Output the [x, y] coordinate of the center of the cell containing the given text.  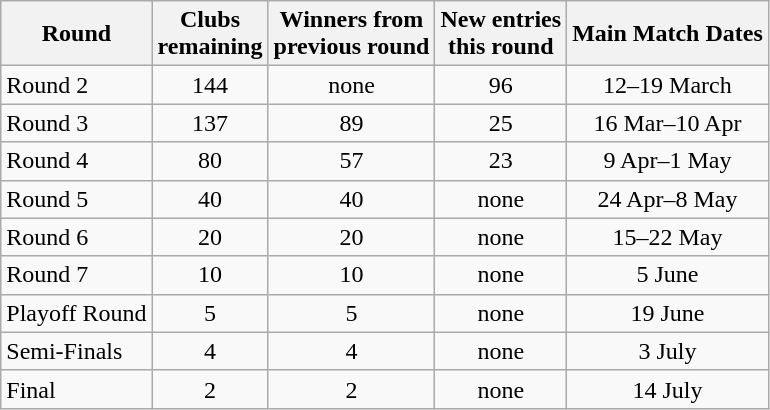
144 [210, 85]
Semi-Finals [76, 351]
89 [352, 123]
23 [501, 161]
Round 7 [76, 275]
Round 3 [76, 123]
96 [501, 85]
19 June [668, 313]
Playoff Round [76, 313]
Round [76, 34]
9 Apr–1 May [668, 161]
25 [501, 123]
16 Mar–10 Apr [668, 123]
Round 5 [76, 199]
24 Apr–8 May [668, 199]
Round 6 [76, 237]
80 [210, 161]
New entriesthis round [501, 34]
5 June [668, 275]
14 July [668, 389]
Round 2 [76, 85]
Final [76, 389]
12–19 March [668, 85]
57 [352, 161]
Main Match Dates [668, 34]
15–22 May [668, 237]
Winners fromprevious round [352, 34]
137 [210, 123]
Clubsremaining [210, 34]
3 July [668, 351]
Round 4 [76, 161]
